For the text-containing cell, return its midpoint in [x, y] coordinate format. 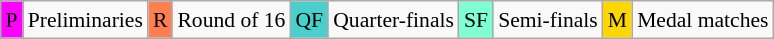
P [11, 20]
Round of 16 [231, 20]
M [618, 20]
QF [309, 20]
SF [476, 20]
Semi-finals [548, 20]
R [160, 20]
Preliminaries [86, 20]
Quarter-finals [394, 20]
Medal matches [702, 20]
